Output the [x, y] coordinate of the center of the cell containing the given text.  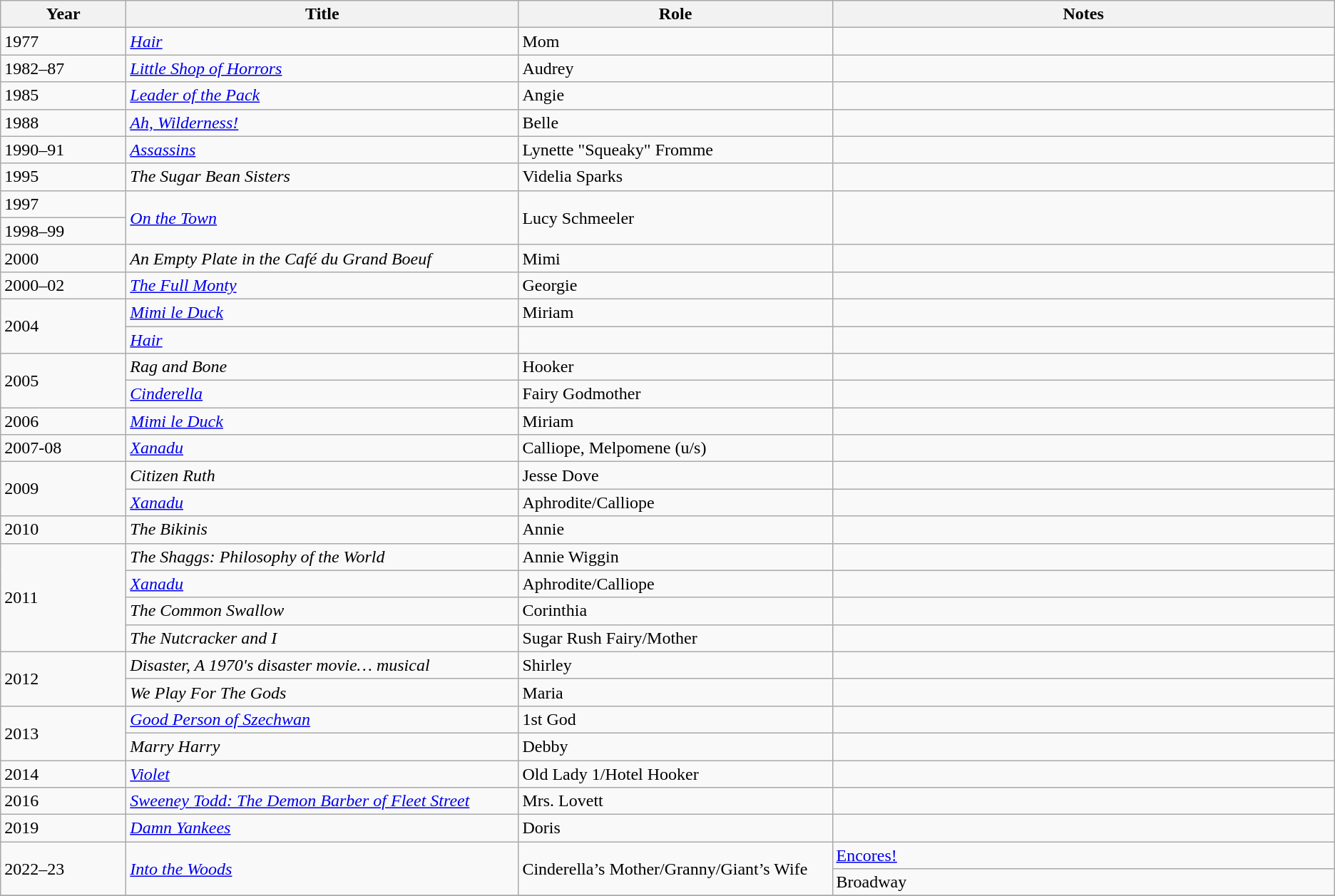
Sugar Rush Fairy/Mother [675, 638]
Leader of the Pack [322, 96]
Angie [675, 96]
2007-08 [63, 448]
Audrey [675, 68]
Role [675, 14]
Sweeney Todd: The Demon Barber of Fleet Street [322, 801]
The Bikinis [322, 530]
Into the Woods [322, 869]
Fairy Godmother [675, 394]
On the Town [322, 217]
Lynette "Squeaky" Fromme [675, 150]
Ah, Wilderness! [322, 123]
Assassins [322, 150]
2012 [63, 679]
Annie [675, 530]
1998–99 [63, 231]
Violet [322, 773]
Little Shop of Horrors [322, 68]
2022–23 [63, 869]
2004 [63, 326]
2013 [63, 733]
Mimi [675, 258]
Shirley [675, 665]
Doris [675, 828]
2010 [63, 530]
Old Lady 1/Hotel Hooker [675, 773]
1997 [63, 204]
2000 [63, 258]
Rag and Bone [322, 367]
Cinderella’s Mother/Granny/Giant’s Wife [675, 869]
2000–02 [63, 285]
Jesse Dove [675, 475]
1982–87 [63, 68]
1985 [63, 96]
Mrs. Lovett [675, 801]
2009 [63, 489]
Cinderella [322, 394]
2014 [63, 773]
Encores! [1083, 855]
Disaster, A 1970's disaster movie… musical [322, 665]
1988 [63, 123]
Year [63, 14]
2011 [63, 597]
Broadway [1083, 882]
Debby [675, 746]
Annie Wiggin [675, 557]
Marry Harry [322, 746]
Damn Yankees [322, 828]
1990–91 [63, 150]
Lucy Schmeeler [675, 217]
The Full Monty [322, 285]
1995 [63, 177]
The Nutcracker and I [322, 638]
Hooker [675, 367]
Maria [675, 692]
The Sugar Bean Sisters [322, 177]
2016 [63, 801]
2005 [63, 381]
Title [322, 14]
Belle [675, 123]
An Empty Plate in the Café du Grand Boeuf [322, 258]
Videlia Sparks [675, 177]
1977 [63, 41]
The Common Swallow [322, 611]
The Shaggs: Philosophy of the World [322, 557]
Citizen Ruth [322, 475]
Corinthia [675, 611]
Good Person of Szechwan [322, 719]
We Play For The Gods [322, 692]
Calliope, Melpomene (u/s) [675, 448]
1st God [675, 719]
2019 [63, 828]
2006 [63, 421]
Notes [1083, 14]
Georgie [675, 285]
Mom [675, 41]
